Identify which cell holds the provided text, then report its (x, y) central coordinate. 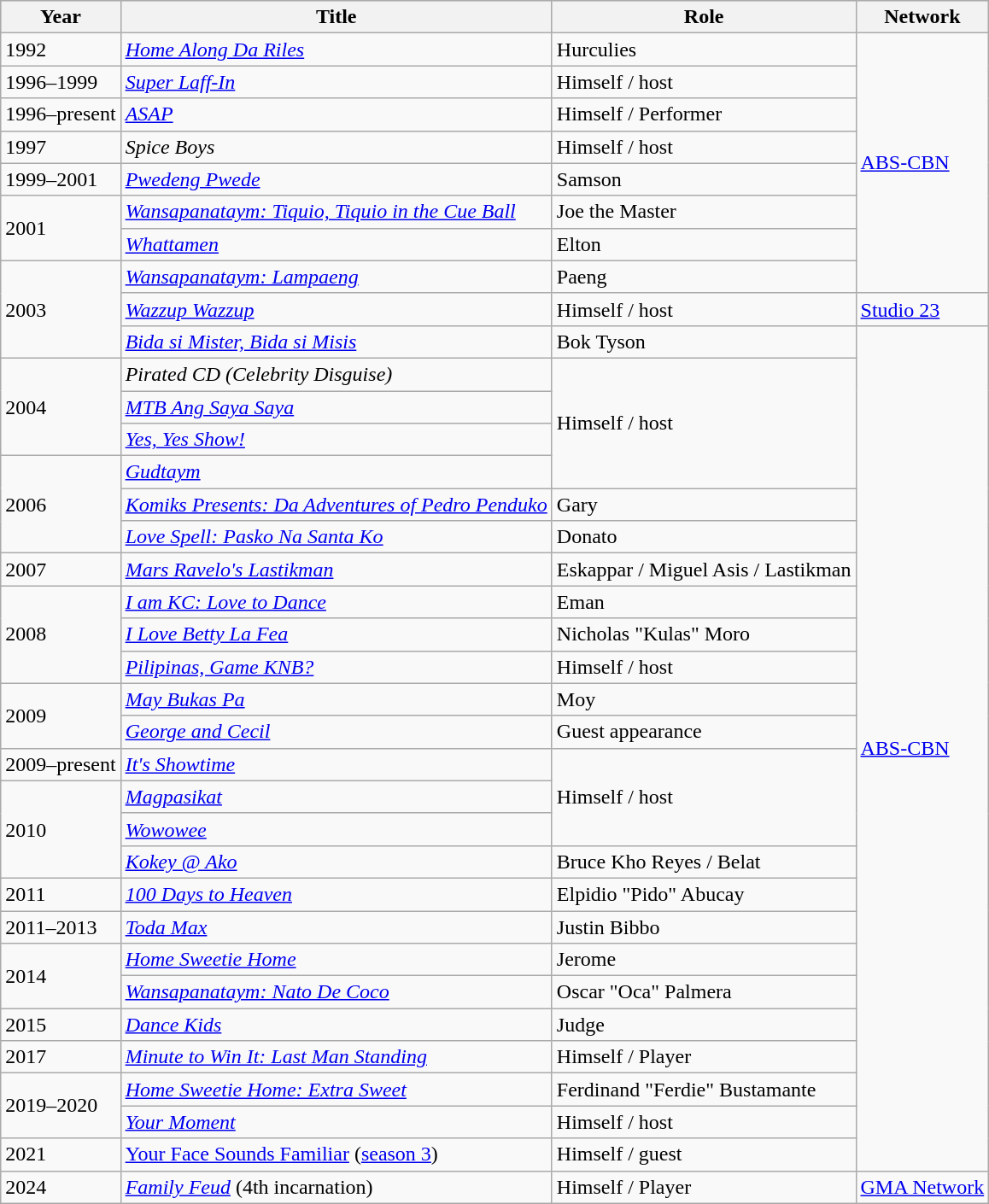
MTB Ang Saya Saya (336, 407)
2019–2020 (61, 1106)
Gudtaym (336, 472)
Network (922, 17)
2021 (61, 1154)
Home Sweetie Home (336, 960)
Pilipinas, Game KNB? (336, 667)
Magpasikat (336, 797)
2017 (61, 1057)
2001 (61, 228)
Family Feud (4th incarnation) (336, 1187)
Spice Boys (336, 147)
Ferdinand "Ferdie" Bustamante (704, 1090)
Himself / Performer (704, 114)
Komiks Presents: Da Adventures of Pedro Penduko (336, 505)
2008 (61, 634)
Eskappar / Miguel Asis / Lastikman (704, 570)
2010 (61, 829)
1992 (61, 50)
Samson (704, 179)
1997 (61, 147)
Home Sweetie Home: Extra Sweet (336, 1090)
Your Face Sounds Familiar (season 3) (336, 1154)
GMA Network (922, 1187)
100 Days to Heaven (336, 894)
2009 (61, 716)
Justin Bibbo (704, 926)
Home Along Da Riles (336, 50)
Joe the Master (704, 212)
Oscar "Oca" Palmera (704, 992)
2009–present (61, 764)
2014 (61, 976)
Minute to Win It: Last Man Standing (336, 1057)
I am KC: Love to Dance (336, 602)
May Bukas Pa (336, 699)
Kokey @ Ako (336, 862)
Toda Max (336, 926)
Bok Tyson (704, 342)
Elpidio "Pido" Abucay (704, 894)
Wansapanataym: Tiquio, Tiquio in the Cue Ball (336, 212)
Paeng (704, 277)
Wazzup Wazzup (336, 309)
2006 (61, 505)
Love Spell: Pasko Na Santa Ko (336, 537)
Super Laff-In (336, 82)
It's Showtime (336, 764)
1996–1999 (61, 82)
1996–present (61, 114)
Mars Ravelo's Lastikman (336, 570)
2011–2013 (61, 926)
Wansapanataym: Nato De Coco (336, 992)
Eman (704, 602)
Gary (704, 505)
Whattamen (336, 244)
Moy (704, 699)
George and Cecil (336, 732)
Studio 23 (922, 309)
Wansapanataym: Lampaeng (336, 277)
Bruce Kho Reyes / Belat (704, 862)
Himself / guest (704, 1154)
I Love Betty La Fea (336, 634)
Guest appearance (704, 732)
Pirated CD (Celebrity Disguise) (336, 374)
Elton (704, 244)
Role (704, 17)
2003 (61, 309)
ASAP (336, 114)
Nicholas "Kulas" Moro (704, 634)
2024 (61, 1187)
Yes, Yes Show! (336, 440)
Dance Kids (336, 1025)
Pwedeng Pwede (336, 179)
2011 (61, 894)
Hurculies (704, 50)
2004 (61, 406)
1999–2001 (61, 179)
Your Moment (336, 1122)
Year (61, 17)
Title (336, 17)
2007 (61, 570)
Donato (704, 537)
Bida si Mister, Bida si Misis (336, 342)
Jerome (704, 960)
Judge (704, 1025)
Wowowee (336, 829)
2015 (61, 1025)
